Search for the cell housing the specified text and yield its (X, Y) center coordinate. 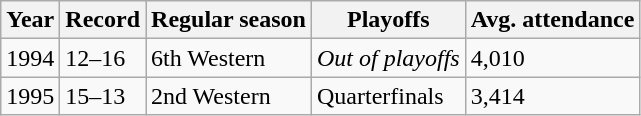
12–16 (103, 58)
2nd Western (229, 96)
Regular season (229, 20)
15–13 (103, 96)
6th Western (229, 58)
Out of playoffs (388, 58)
Avg. attendance (552, 20)
Quarterfinals (388, 96)
3,414 (552, 96)
4,010 (552, 58)
1995 (30, 96)
Year (30, 20)
Record (103, 20)
Playoffs (388, 20)
1994 (30, 58)
